Find where the given text appears and provide that cell's center as [x, y] coordinate. 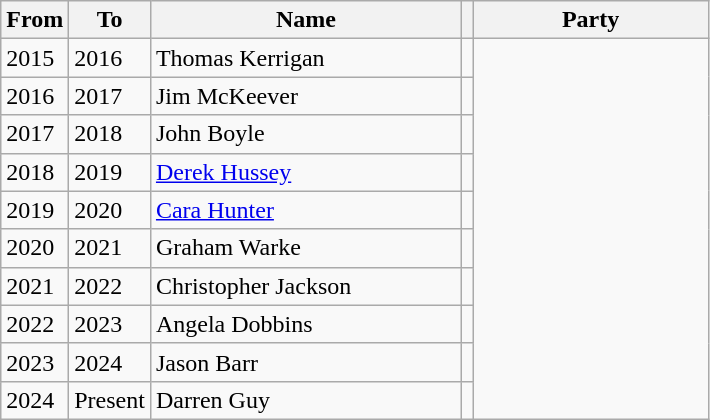
Party [591, 20]
Thomas Kerrigan [306, 58]
Derek Hussey [306, 172]
To [110, 20]
Jason Barr [306, 362]
2015 [35, 58]
Name [306, 20]
Jim McKeever [306, 96]
From [35, 20]
Christopher Jackson [306, 286]
Cara Hunter [306, 210]
Present [110, 400]
John Boyle [306, 134]
Darren Guy [306, 400]
Graham Warke [306, 248]
Angela Dobbins [306, 324]
